For the text-containing cell, return its midpoint in (x, y) coordinate format. 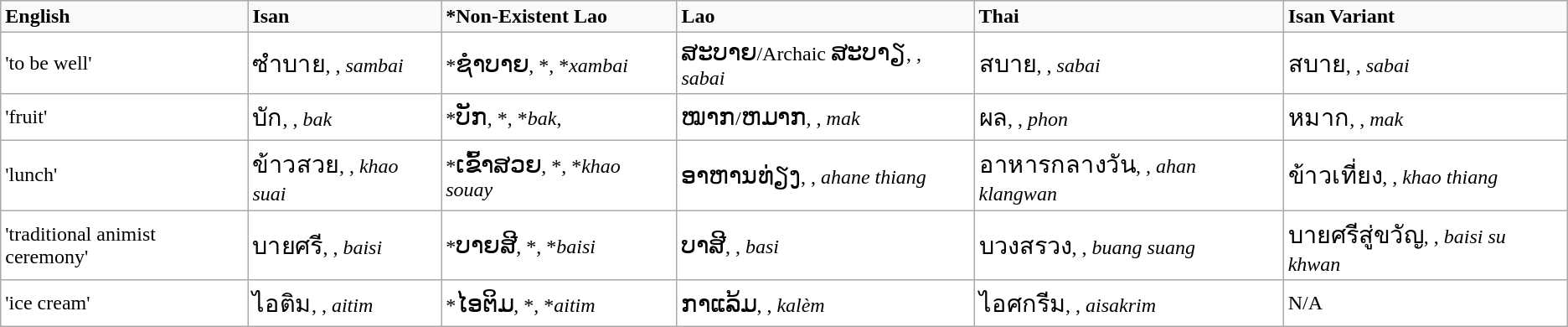
Isan Variant (1426, 17)
บัก, , bak (345, 117)
*ໄອຕິມ, *, *aitim (560, 304)
Lao (826, 17)
บายศรีสู่ขวัญ, , baisi su khwan (1426, 245)
Thai (1129, 17)
ซำบาย, , sambai (345, 64)
ไอศกรีม, , aisakrim (1129, 304)
'to be well' (124, 64)
ກາແລ້ມ, , kalèm (826, 304)
'lunch' (124, 174)
'fruit' (124, 117)
ข้าวสวย, , khao suai (345, 174)
ບາສີ, , basi (826, 245)
ข้าวเที่ยง, , khao thiang (1426, 174)
*ເຂົ້າສວຍ, *, *khao souay (560, 174)
ไอติม, , aitim (345, 304)
*Non-Existent Lao (560, 17)
'ice cream' (124, 304)
อาหารกลางวัน, , ahan klangwan (1129, 174)
English (124, 17)
บวงสรวง, , buang suang (1129, 245)
บายศรี, , baisi (345, 245)
'traditional animist ceremony' (124, 245)
หมาก, , mak (1426, 117)
*ບາຍສີ, *, *baisi (560, 245)
ອາຫານທ່ຽງ, , ahane thiang (826, 174)
ສະບາຍ/Archaic ສະບາຽ, , sabai (826, 64)
*ບັກ, *, *bak, (560, 117)
ໝາກ/ຫມາກ, , mak (826, 117)
N/A (1426, 304)
ผล, , phon (1129, 117)
*ຊຳບາຍ, *, *xambai (560, 64)
Isan (345, 17)
